Locate the cell with the specified text and output its [x, y] center coordinate. 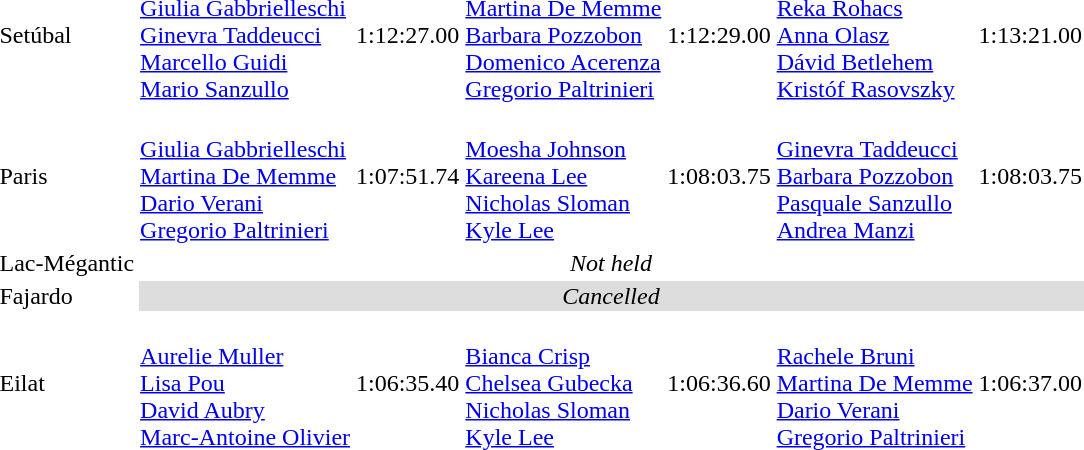
Giulia GabbrielleschiMartina De MemmeDario VeraniGregorio Paltrinieri [246, 176]
Ginevra TaddeucciBarbara PozzobonPasquale SanzulloAndrea Manzi [874, 176]
Not held [612, 263]
Cancelled [612, 296]
Moesha JohnsonKareena LeeNicholas SlomanKyle Lee [564, 176]
1:07:51.74 [408, 176]
